For the text-containing cell, return its midpoint in (x, y) coordinate format. 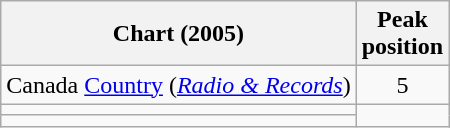
Chart (2005) (178, 34)
Canada Country (Radio & Records) (178, 85)
5 (402, 85)
Peakposition (402, 34)
